Determine the (x, y) coordinate at the center of the cell enclosing the given text.  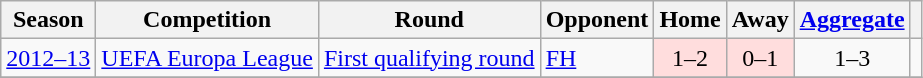
Opponent (597, 20)
FH (597, 58)
First qualifying round (429, 58)
Season (48, 20)
1–3 (852, 58)
1–2 (690, 58)
Competition (208, 20)
Round (429, 20)
2012–13 (48, 58)
UEFA Europa League (208, 58)
Home (690, 20)
Away (760, 20)
Aggregate (852, 20)
0–1 (760, 58)
